Return [X, Y] of the center of cell containing provided text 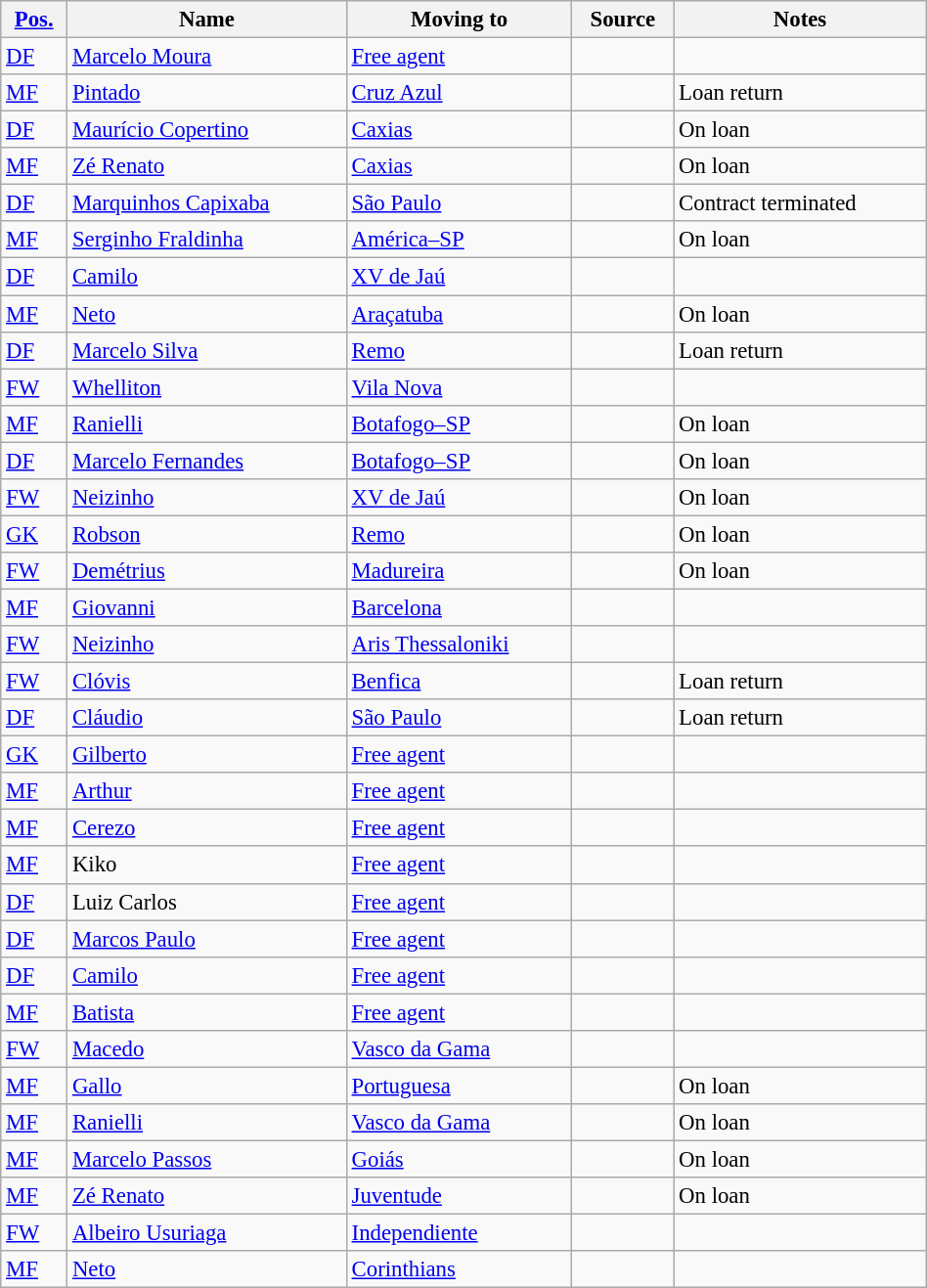
América–SP [460, 240]
Barcelona [460, 607]
Whelliton [207, 387]
Aris Thessaloniki [460, 644]
Gilberto [207, 755]
Marcelo Moura [207, 57]
Giovanni [207, 607]
Macedo [207, 1049]
Notes [800, 20]
Moving to [460, 20]
Independiente [460, 1233]
Pintado [207, 93]
Maurício Copertino [207, 130]
Luiz Carlos [207, 902]
Cruz Azul [460, 93]
Arthur [207, 791]
Portuguesa [460, 1086]
Robson [207, 534]
Vila Nova [460, 387]
Serginho Fraldinha [207, 240]
Juventude [460, 1196]
Kiko [207, 866]
Marcelo Fernandes [207, 461]
Goiás [460, 1159]
Cerezo [207, 828]
Marcelo Passos [207, 1159]
Clóvis [207, 682]
Araçatuba [460, 314]
Benfica [460, 682]
Cláudio [207, 718]
Contract terminated [800, 203]
Marcos Paulo [207, 939]
Madureira [460, 571]
Gallo [207, 1086]
Albeiro Usuriaga [207, 1233]
Batista [207, 1012]
Corinthians [460, 1269]
Name [207, 20]
Marcelo Silva [207, 350]
Pos. [34, 20]
Marquinhos Capixaba [207, 203]
Demétrius [207, 571]
Source [623, 20]
